Detect which cell encompasses the target text, then output its [x, y] center coordinate. 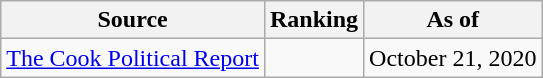
Source [133, 20]
Ranking [314, 20]
October 21, 2020 [453, 58]
As of [453, 20]
The Cook Political Report [133, 58]
